Locate the cell with the specified text and output its (X, Y) center coordinate. 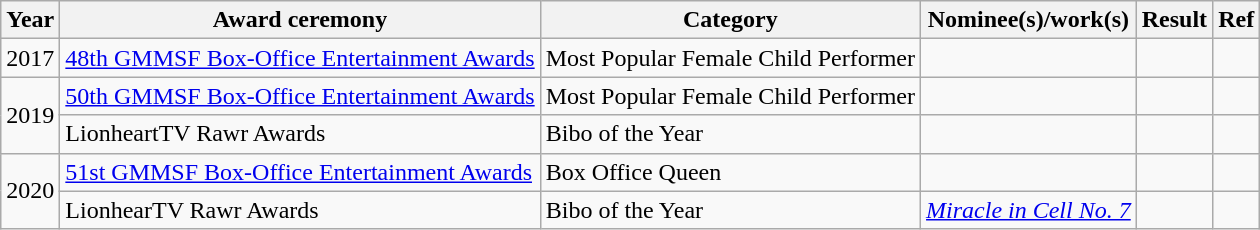
Miracle in Cell No. 7 (1029, 210)
2019 (30, 115)
2020 (30, 191)
2017 (30, 58)
Nominee(s)/work(s) (1029, 20)
LionhearTV Rawr Awards (300, 210)
Box Office Queen (730, 172)
Result (1174, 20)
50th GMMSF Box-Office Entertainment Awards (300, 96)
Ref (1236, 20)
51st GMMSF Box-Office Entertainment Awards (300, 172)
Award ceremony (300, 20)
48th GMMSF Box-Office Entertainment Awards (300, 58)
LionheartTV Rawr Awards (300, 134)
Category (730, 20)
Year (30, 20)
